Return (X, Y) of the center of cell containing provided text 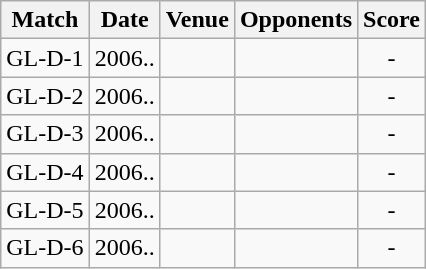
Score (392, 20)
GL-D-6 (45, 248)
GL-D-2 (45, 96)
GL-D-4 (45, 172)
GL-D-3 (45, 134)
Date (124, 20)
Venue (197, 20)
Opponents (296, 20)
GL-D-5 (45, 210)
GL-D-1 (45, 58)
Match (45, 20)
